Find where the given text appears and provide that cell's center as (x, y) coordinate. 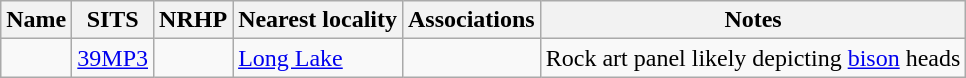
39MP3 (113, 58)
Rock art panel likely depicting bison heads (753, 58)
Long Lake (318, 58)
SITS (113, 20)
NRHP (194, 20)
Nearest locality (318, 20)
Associations (471, 20)
Name (36, 20)
Notes (753, 20)
